Scan for the cell matching the given text and deliver its (X, Y) coordinate at center. 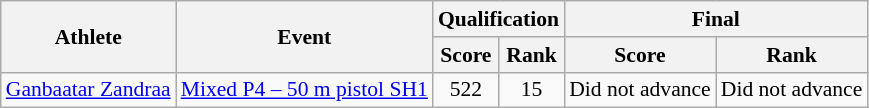
Event (304, 36)
Athlete (88, 36)
15 (532, 90)
Mixed P4 – 50 m pistol SH1 (304, 90)
Qualification (498, 19)
522 (466, 90)
Final (716, 19)
Ganbaatar Zandraa (88, 90)
